Provide the (x, y) coordinate of the cell's center where the given text is located.  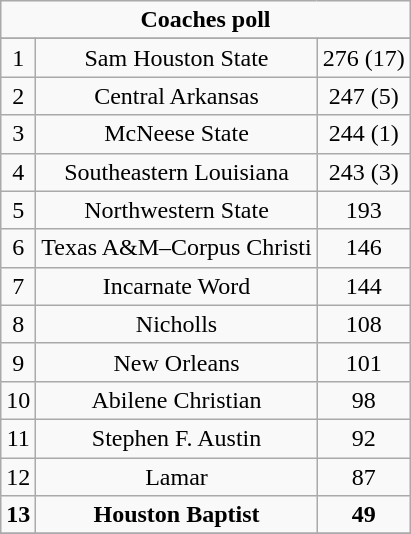
Texas A&M–Corpus Christi (176, 248)
3 (18, 134)
Houston Baptist (176, 515)
193 (364, 210)
276 (17) (364, 58)
244 (1) (364, 134)
Northwestern State (176, 210)
8 (18, 324)
13 (18, 515)
87 (364, 477)
McNeese State (176, 134)
Coaches poll (206, 20)
Southeastern Louisiana (176, 172)
Nicholls (176, 324)
Stephen F. Austin (176, 438)
92 (364, 438)
144 (364, 286)
108 (364, 324)
243 (3) (364, 172)
Central Arkansas (176, 96)
101 (364, 362)
11 (18, 438)
Sam Houston State (176, 58)
146 (364, 248)
247 (5) (364, 96)
4 (18, 172)
9 (18, 362)
New Orleans (176, 362)
7 (18, 286)
49 (364, 515)
6 (18, 248)
5 (18, 210)
2 (18, 96)
Lamar (176, 477)
98 (364, 400)
12 (18, 477)
Abilene Christian (176, 400)
1 (18, 58)
10 (18, 400)
Incarnate Word (176, 286)
